Scan for the cell matching the given text and deliver its (x, y) coordinate at center. 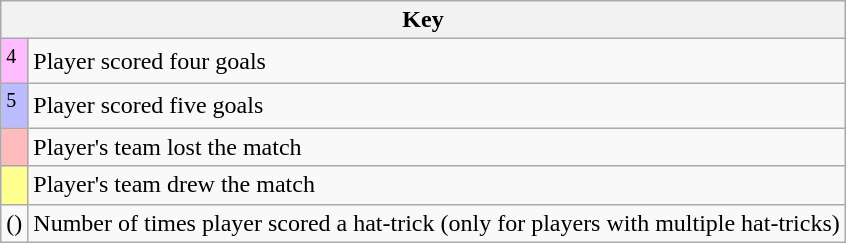
Player scored four goals (436, 62)
Number of times player scored a hat-trick (only for players with multiple hat-tricks) (436, 223)
4 (14, 62)
() (14, 223)
Player's team drew the match (436, 185)
Player scored five goals (436, 106)
Player's team lost the match (436, 147)
5 (14, 106)
Key (424, 20)
